Pinpoint the cell where the given text exists, returning its [x, y] midpoint coordinate. 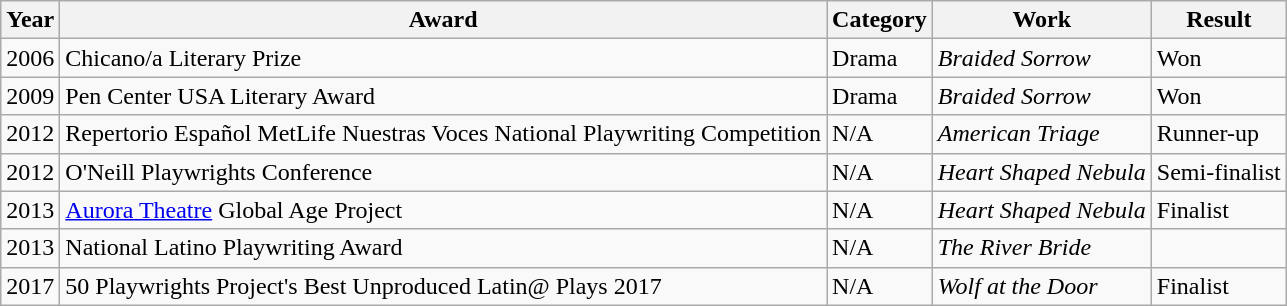
Wolf at the Door [1042, 286]
American Triage [1042, 134]
O'Neill Playwrights Conference [444, 172]
Work [1042, 20]
2009 [30, 96]
Award [444, 20]
2017 [30, 286]
Result [1218, 20]
Pen Center USA Literary Award [444, 96]
Chicano/a Literary Prize [444, 58]
50 Playwrights Project's Best Unproduced Latin@ Plays 2017 [444, 286]
National Latino Playwriting Award [444, 248]
Semi-finalist [1218, 172]
Year [30, 20]
Aurora Theatre Global Age Project [444, 210]
Category [880, 20]
The River Bride [1042, 248]
Runner-up [1218, 134]
2006 [30, 58]
Repertorio Español MetLife Nuestras Voces National Playwriting Competition [444, 134]
